Locate the cell with the specified text and output its [x, y] center coordinate. 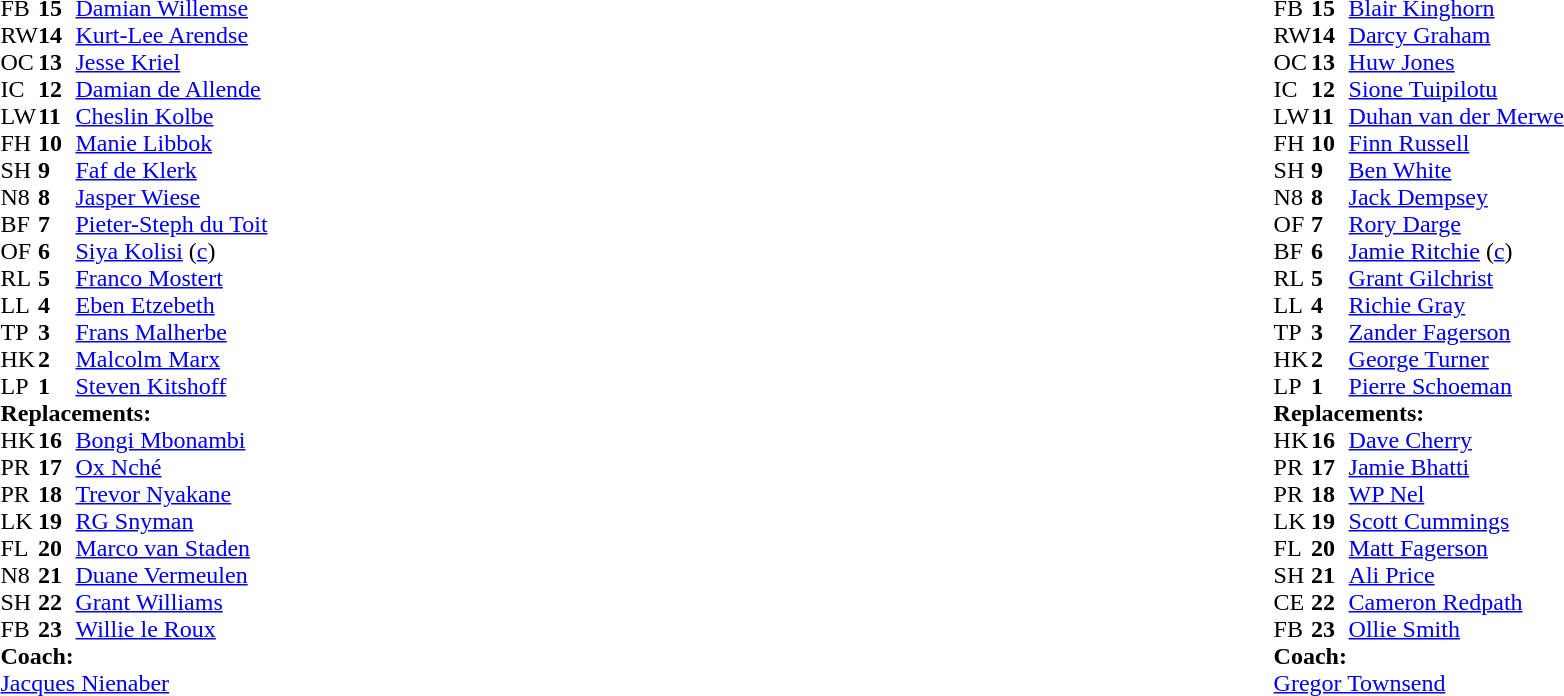
Ox Nché [172, 468]
Willie le Roux [172, 630]
Grant Williams [172, 602]
Trevor Nyakane [172, 494]
Richie Gray [1456, 306]
Damian de Allende [172, 90]
Cheslin Kolbe [172, 116]
Finn Russell [1456, 144]
Franco Mostert [172, 278]
Manie Libbok [172, 144]
Cameron Redpath [1456, 602]
Dave Cherry [1456, 440]
Jesse Kriel [172, 62]
Jamie Ritchie (c) [1456, 252]
Kurt-Lee Arendse [172, 36]
Duhan van der Merwe [1456, 116]
Siya Kolisi (c) [172, 252]
RG Snyman [172, 522]
Eben Etzebeth [172, 306]
Ali Price [1456, 576]
Bongi Mbonambi [172, 440]
Ollie Smith [1456, 630]
Grant Gilchrist [1456, 278]
Ben White [1456, 170]
Malcolm Marx [172, 360]
Jack Dempsey [1456, 198]
Duane Vermeulen [172, 576]
Frans Malherbe [172, 332]
Rory Darge [1456, 224]
George Turner [1456, 360]
Faf de Klerk [172, 170]
Jamie Bhatti [1456, 468]
Jasper Wiese [172, 198]
Pieter-Steph du Toit [172, 224]
Sione Tuipilotu [1456, 90]
Scott Cummings [1456, 522]
Matt Fagerson [1456, 548]
WP Nel [1456, 494]
Steven Kitshoff [172, 386]
CE [1293, 602]
Huw Jones [1456, 62]
Zander Fagerson [1456, 332]
Marco van Staden [172, 548]
Darcy Graham [1456, 36]
Pierre Schoeman [1456, 386]
